Provide the (x, y) coordinate of the cell's center where the given text is located.  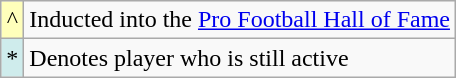
Inducted into the Pro Football Hall of Fame (240, 20)
* (12, 58)
Denotes player who is still active (240, 58)
^ (12, 20)
